From the cell containing the given text, extract its center point as [x, y] coordinate. 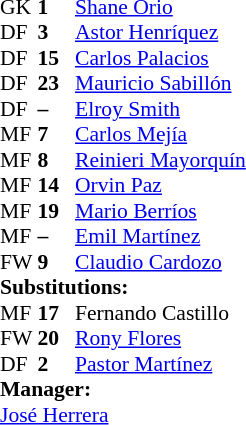
3 [57, 33]
Mauricio Sabillón [160, 83]
Manager: [123, 389]
Carlos Mejía [160, 135]
14 [57, 185]
8 [57, 160]
Astor Henríquez [160, 33]
Carlos Palacios [160, 58]
Substitutions: [123, 287]
Rony Flores [160, 339]
7 [57, 135]
Orvin Paz [160, 185]
Elroy Smith [160, 109]
Pastor Martínez [160, 364]
Reinieri Mayorquín [160, 160]
Emil Martínez [160, 237]
15 [57, 58]
23 [57, 83]
17 [57, 313]
Fernando Castillo [160, 313]
Mario Berríos [160, 211]
19 [57, 211]
9 [57, 262]
20 [57, 339]
Claudio Cardozo [160, 262]
2 [57, 364]
